Scan for the cell matching the given text and deliver its (X, Y) coordinate at center. 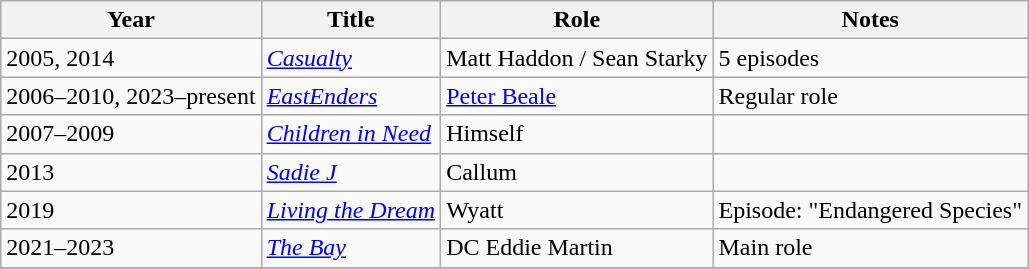
Living the Dream (350, 210)
Main role (870, 248)
2021–2023 (131, 248)
Callum (577, 172)
2006–2010, 2023–present (131, 96)
Regular role (870, 96)
5 episodes (870, 58)
2019 (131, 210)
Year (131, 20)
Role (577, 20)
DC Eddie Martin (577, 248)
Wyatt (577, 210)
2013 (131, 172)
2005, 2014 (131, 58)
Notes (870, 20)
Peter Beale (577, 96)
Sadie J (350, 172)
Casualty (350, 58)
Himself (577, 134)
Matt Haddon / Sean Starky (577, 58)
2007–2009 (131, 134)
Children in Need (350, 134)
EastEnders (350, 96)
Title (350, 20)
The Bay (350, 248)
Episode: "Endangered Species" (870, 210)
